Return [x, y] of the center of cell containing provided text 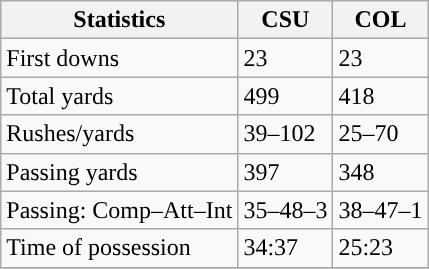
38–47–1 [380, 210]
First downs [120, 58]
25:23 [380, 248]
Passing: Comp–Att–Int [120, 210]
35–48–3 [286, 210]
Time of possession [120, 248]
CSU [286, 20]
34:37 [286, 248]
Rushes/yards [120, 134]
25–70 [380, 134]
COL [380, 20]
Statistics [120, 20]
397 [286, 172]
418 [380, 96]
Total yards [120, 96]
499 [286, 96]
39–102 [286, 134]
Passing yards [120, 172]
348 [380, 172]
